Scan for the cell matching the given text and deliver its [x, y] coordinate at center. 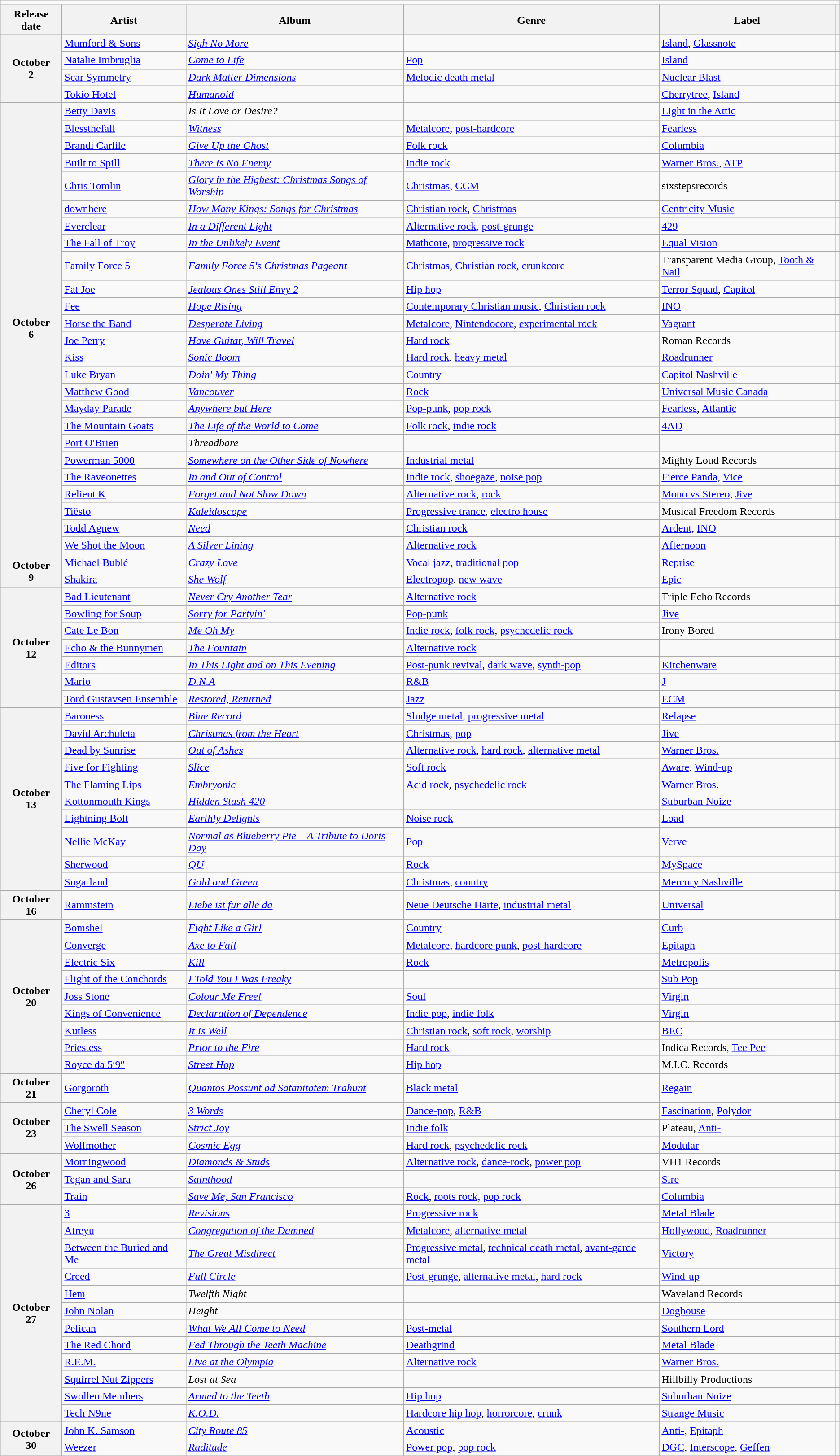
Sire [747, 1179]
Doghouse [747, 1311]
Bad Lieutenant [124, 597]
Hem [124, 1294]
The Mountain Goats [124, 426]
Doin' My Thing [294, 375]
Natalie Imbruglia [124, 60]
Metalcore, hardcore punk, post-hardcore [531, 945]
Sainthood [294, 1179]
Modular [747, 1145]
Squirrel Nut Zippers [124, 1379]
D.N.A [294, 682]
Bomshel [124, 928]
Centricity Music [747, 209]
Come to Life [294, 60]
Mercury Nashville [747, 882]
Hard rock, psychedelic rock [531, 1145]
Fight Like a Girl [294, 928]
David Archuleta [124, 733]
Roadrunner [747, 357]
Jazz [531, 699]
Progressive rock [531, 1213]
The Raveonettes [124, 477]
Melodic death metal [531, 77]
We Shot the Moon [124, 545]
Hidden Stash 420 [294, 802]
Need [294, 528]
Have Guitar, Will Travel [294, 340]
Universal Music Canada [747, 392]
In and Out of Control [294, 477]
Hardcore hip hop, horrorcore, crunk [531, 1413]
Ardent, INO [747, 528]
Live at the Olympia [294, 1362]
Sugarland [124, 882]
Tegan and Sara [124, 1179]
Family Force 5 [124, 266]
Built to Spill [124, 162]
Cate Le Bon [124, 631]
Kaleidoscope [294, 511]
Hollywood, Roadrunner [747, 1230]
Morningwood [124, 1162]
Vancouver [294, 392]
QU [294, 865]
Post-punk revival, dark wave, synth-pop [531, 665]
Earthly Delights [294, 819]
Prior to the Fire [294, 1047]
Royce da 5′9″ [124, 1064]
October26 [31, 1179]
Glory in the Highest: Christmas Songs of Worship [294, 186]
Jealous Ones Still Envy 2 [294, 289]
Epic [747, 580]
Reprise [747, 562]
Threadbare [294, 443]
Universal [747, 905]
Fierce Panda, Vice [747, 477]
Creed [124, 1277]
Hope Rising [294, 306]
Rock, roots rock, pop rock [531, 1196]
Christmas from the Heart [294, 733]
Is It Love or Desire? [294, 111]
Priestess [124, 1047]
How Many Kings: Songs for Christmas [294, 209]
Dark Matter Dimensions [294, 77]
The Red Chord [124, 1345]
Weezer [124, 1447]
Progressive metal, technical death metal, avant-garde metal [531, 1253]
Wolfmother [124, 1145]
Kiss [124, 357]
Black metal [531, 1087]
Hillbilly Productions [747, 1379]
Gorgoroth [124, 1087]
October9 [31, 571]
Pelican [124, 1328]
Crazy Love [294, 562]
Indie pop, indie folk [531, 1013]
Rammstein [124, 905]
Kutless [124, 1030]
Noise rock [531, 819]
In the Unlikely Event [294, 243]
Nellie McKay [124, 841]
3 Words [294, 1111]
Transparent Media Group, Tooth & Nail [747, 266]
Echo & the Bunnymen [124, 648]
Strange Music [747, 1413]
Editors [124, 665]
Nuclear Blast [747, 77]
Armed to the Teeth [294, 1396]
October20 [31, 997]
October12 [31, 648]
Height [294, 1311]
Afternoon [747, 545]
Deathgrind [531, 1345]
Musical Freedom Records [747, 511]
Train [124, 1196]
Triple Echo Records [747, 597]
Witness [294, 128]
Mighty Loud Records [747, 460]
Indie folk [531, 1128]
Aware, Wind-up [747, 767]
Mayday Parade [124, 409]
DGC, Interscope, Geffen [747, 1447]
October6 [31, 328]
Metropolis [747, 962]
Street Hop [294, 1064]
Equal Vision [747, 243]
Port O'Brien [124, 443]
Humanoid [294, 94]
Wind-up [747, 1277]
Forget and Not Slow Down [294, 494]
City Route 85 [294, 1430]
It Is Well [294, 1030]
Horse the Band [124, 323]
Plateau, Anti- [747, 1128]
Christian rock, Christmas [531, 209]
Album [294, 20]
Lost at Sea [294, 1379]
Restored, Returned [294, 699]
Load [747, 819]
Mathcore, progressive rock [531, 243]
Scar Symmetry [124, 77]
Genre [531, 20]
Brandi Carlile [124, 145]
Colour Me Free! [294, 996]
Family Force 5's Christmas Pageant [294, 266]
A Silver Lining [294, 545]
Save Me, San Francisco [294, 1196]
Light in the Attic [747, 111]
Bowling for Soup [124, 614]
sixstepsrecords [747, 186]
Kill [294, 962]
VH1 Records [747, 1162]
Give Up the Ghost [294, 145]
Blessthefall [124, 128]
Electropop, new wave [531, 580]
J [747, 682]
The Fall of Troy [124, 243]
K.O.D. [294, 1413]
Folk rock, indie rock [531, 426]
Christmas, Christian rock, crunkcore [531, 266]
BEC [747, 1030]
The Great Misdirect [294, 1253]
Anywhere but Here [294, 409]
Christian rock, soft rock, worship [531, 1030]
In a Different Light [294, 226]
Twelfth Night [294, 1294]
Irony Bored [747, 631]
4AD [747, 426]
Regain [747, 1087]
Liebe ist für alle da [294, 905]
Declaration of Dependence [294, 1013]
Power pop, pop rock [531, 1447]
Indie rock [531, 162]
Raditude [294, 1447]
Chris Tomlin [124, 186]
Mono vs Stereo, Jive [747, 494]
Vagrant [747, 323]
Hard rock, heavy metal [531, 357]
Baroness [124, 716]
Kottonmouth Kings [124, 802]
Dead by Sunrise [124, 750]
Electric Six [124, 962]
Island, Glassnote [747, 43]
Full Circle [294, 1277]
The Swell Season [124, 1128]
What We All Come to Need [294, 1328]
In This Light and on This Evening [294, 665]
Metalcore, Nintendocore, experimental rock [531, 323]
Todd Agnew [124, 528]
The Life of the World to Come [294, 426]
She Wolf [294, 580]
Somewhere on the Other Side of Nowhere [294, 460]
Post-metal [531, 1328]
Warner Bros., ATP [747, 162]
Fascination, Polydor [747, 1111]
Never Cry Another Tear [294, 597]
Soul [531, 996]
Alternative rock, post-grunge [531, 226]
Embryonic [294, 785]
Neue Deutsche Härte, industrial metal [531, 905]
Vocal jazz, traditional pop [531, 562]
Acid rock, psychedelic rock [531, 785]
M.I.C. Records [747, 1064]
Tokio Hotel [124, 94]
Congregation of the Damned [294, 1230]
Christian rock [531, 528]
Indie rock, folk rock, psychedelic rock [531, 631]
Roman Records [747, 340]
Mario [124, 682]
Desperate Living [294, 323]
Matthew Good [124, 392]
downhere [124, 209]
Soft rock [531, 767]
Five for Fighting [124, 767]
Fearless, Atlantic [747, 409]
Mumford & Sons [124, 43]
Fat Joe [124, 289]
Blue Record [294, 716]
Revisions [294, 1213]
Me Oh My [294, 631]
Swollen Members [124, 1396]
Shakira [124, 580]
Capitol Nashville [747, 375]
October30 [31, 1439]
Joe Perry [124, 340]
Christmas, pop [531, 733]
Sonic Boom [294, 357]
Luke Bryan [124, 375]
Michael Bublé [124, 562]
Powerman 5000 [124, 460]
Normal as Blueberry Pie – A Tribute to Doris Day [294, 841]
Sorry for Partyin' [294, 614]
Cherrytree, Island [747, 94]
Gold and Green [294, 882]
Terror Squad, Capitol [747, 289]
October13 [31, 799]
Pop-punk [531, 614]
Alternative rock, rock [531, 494]
Kings of Convenience [124, 1013]
Acoustic [531, 1430]
Cheryl Cole [124, 1111]
Waveland Records [747, 1294]
Folk rock [531, 145]
Epitaph [747, 945]
Victory [747, 1253]
Sherwood [124, 865]
Alternative rock, hard rock, alternative metal [531, 750]
Converge [124, 945]
Post-grunge, alternative metal, hard rock [531, 1277]
Contemporary Christian music, Christian rock [531, 306]
Sigh No More [294, 43]
Christmas, CCM [531, 186]
October2 [31, 69]
Kitchenware [747, 665]
Flight of the Conchords [124, 979]
Island [747, 60]
Release date [31, 20]
Verve [747, 841]
Indica Records, Tee Pee [747, 1047]
Diamonds & Studs [294, 1162]
Fed Through the Teeth Machine [294, 1345]
MySpace [747, 865]
Tord Gustavsen Ensemble [124, 699]
Betty Davis [124, 111]
Artist [124, 20]
ECM [747, 699]
Christmas, country [531, 882]
R&B [531, 682]
Label [747, 20]
John Nolan [124, 1311]
Metalcore, alternative metal [531, 1230]
Sub Pop [747, 979]
Cosmic Egg [294, 1145]
Pop-punk, pop rock [531, 409]
3 [124, 1213]
Joss Stone [124, 996]
Relient K [124, 494]
Tech N9ne [124, 1413]
Atreyu [124, 1230]
Axe to Fall [294, 945]
The Flaming Lips [124, 785]
Slice [294, 767]
Between the Buried and Me [124, 1253]
I Told You I Was Freaky [294, 979]
There Is No Enemy [294, 162]
October23 [31, 1128]
October21 [31, 1087]
Quantos Possunt ad Satanitatem Trahunt [294, 1087]
Industrial metal [531, 460]
Tiësto [124, 511]
Sludge metal, progressive metal [531, 716]
Strict Joy [294, 1128]
John K. Samson [124, 1430]
The Fountain [294, 648]
Relapse [747, 716]
Indie rock, shoegaze, noise pop [531, 477]
Curb [747, 928]
R.E.M. [124, 1362]
Everclear [124, 226]
Lightning Bolt [124, 819]
October16 [31, 905]
Progressive trance, electro house [531, 511]
Southern Lord [747, 1328]
Anti-, Epitaph [747, 1430]
429 [747, 226]
Fearless [747, 128]
Out of Ashes [294, 750]
Dance-pop, R&B [531, 1111]
Alternative rock, dance-rock, power pop [531, 1162]
Metalcore, post-hardcore [531, 128]
Fee [124, 306]
October27 [31, 1313]
INO [747, 306]
